For the text-containing cell, return its midpoint in (x, y) coordinate format. 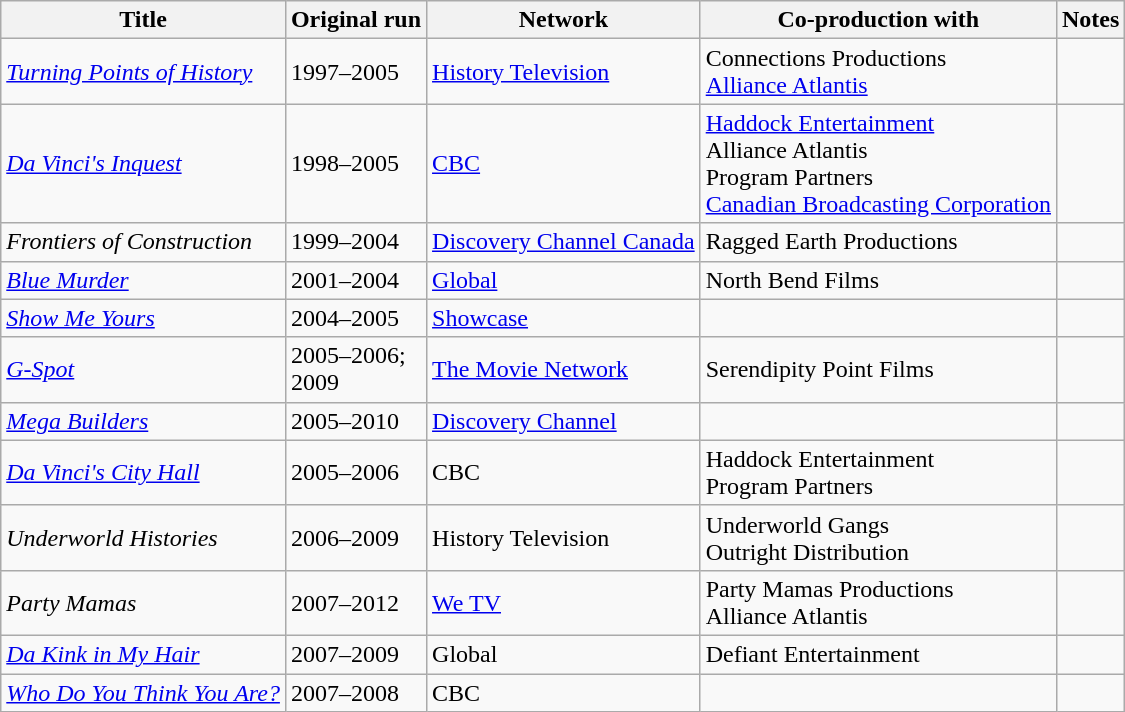
Underworld Histories (144, 538)
Discovery Channel Canada (564, 242)
Da Vinci's City Hall (144, 472)
Serendipity Point Films (878, 370)
Notes (1090, 20)
2007–2008 (356, 693)
Haddock EntertainmentAlliance AtlantisProgram PartnersCanadian Broadcasting Corporation (878, 164)
2007–2009 (356, 654)
2007–2012 (356, 602)
Network (564, 20)
Showcase (564, 318)
Co-production with (878, 20)
Show Me Yours (144, 318)
Blue Murder (144, 280)
2005–2010 (356, 421)
2004–2005 (356, 318)
1997–2005 (356, 72)
Da Kink in My Hair (144, 654)
Haddock EntertainmentProgram Partners (878, 472)
Underworld GangsOutright Distribution (878, 538)
Title (144, 20)
1999–2004 (356, 242)
Ragged Earth Productions (878, 242)
2005–2006 (356, 472)
Party Mamas (144, 602)
North Bend Films (878, 280)
1998–2005 (356, 164)
Mega Builders (144, 421)
Da Vinci's Inquest (144, 164)
Party Mamas ProductionsAlliance Atlantis (878, 602)
2005–2006;2009 (356, 370)
Turning Points of History (144, 72)
We TV (564, 602)
Discovery Channel (564, 421)
2006–2009 (356, 538)
Who Do You Think You Are? (144, 693)
Defiant Entertainment (878, 654)
The Movie Network (564, 370)
Original run (356, 20)
2001–2004 (356, 280)
G-Spot (144, 370)
Frontiers of Construction (144, 242)
Connections ProductionsAlliance Atlantis (878, 72)
